Search for the cell housing the specified text and yield its (X, Y) center coordinate. 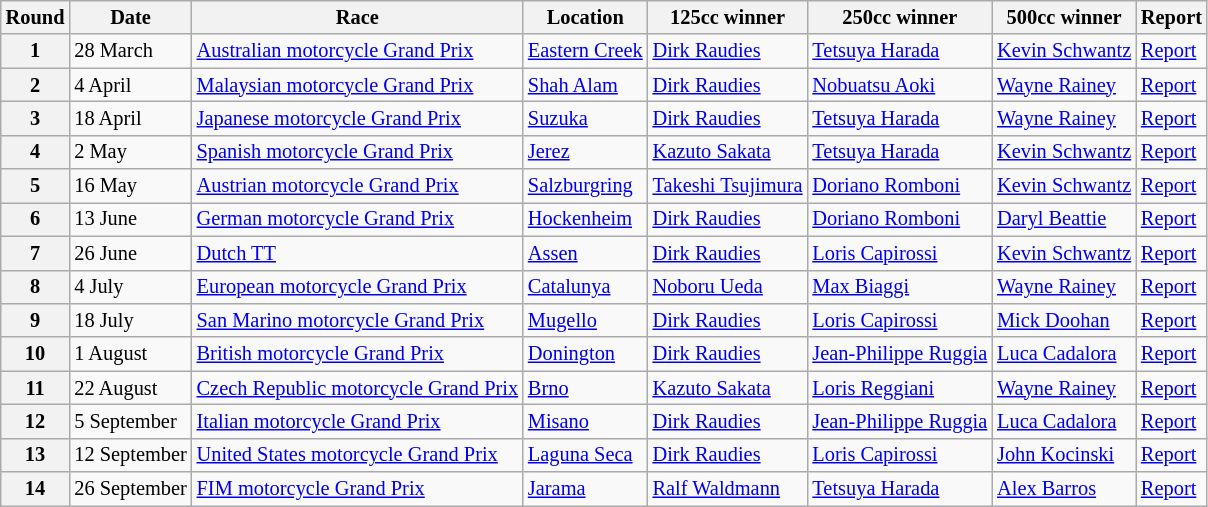
125cc winner (728, 17)
Italian motorcycle Grand Prix (358, 421)
5 September (130, 421)
British motorcycle Grand Prix (358, 354)
6 (36, 219)
Mugello (586, 320)
Noboru Ueda (728, 287)
Round (36, 17)
11 (36, 388)
German motorcycle Grand Prix (358, 219)
Austrian motorcycle Grand Prix (358, 186)
Czech Republic motorcycle Grand Prix (358, 388)
Japanese motorcycle Grand Prix (358, 118)
3 (36, 118)
13 June (130, 219)
10 (36, 354)
18 April (130, 118)
Max Biaggi (900, 287)
FIM motorcycle Grand Prix (358, 489)
Location (586, 17)
26 September (130, 489)
Donington (586, 354)
2 May (130, 152)
Ralf Waldmann (728, 489)
Daryl Beattie (1064, 219)
Dutch TT (358, 253)
United States motorcycle Grand Prix (358, 455)
16 May (130, 186)
4 July (130, 287)
12 (36, 421)
2 (36, 85)
4 (36, 152)
Spanish motorcycle Grand Prix (358, 152)
7 (36, 253)
Date (130, 17)
Takeshi Tsujimura (728, 186)
Malaysian motorcycle Grand Prix (358, 85)
Shah Alam (586, 85)
26 June (130, 253)
Misano (586, 421)
John Kocinski (1064, 455)
8 (36, 287)
Eastern Creek (586, 51)
Race (358, 17)
22 August (130, 388)
Laguna Seca (586, 455)
Alex Barros (1064, 489)
Nobuatsu Aoki (900, 85)
European motorcycle Grand Prix (358, 287)
18 July (130, 320)
San Marino motorcycle Grand Prix (358, 320)
Jerez (586, 152)
Loris Reggiani (900, 388)
Assen (586, 253)
Salzburgring (586, 186)
13 (36, 455)
9 (36, 320)
5 (36, 186)
14 (36, 489)
Suzuka (586, 118)
Catalunya (586, 287)
250cc winner (900, 17)
Australian motorcycle Grand Prix (358, 51)
Jarama (586, 489)
28 March (130, 51)
12 September (130, 455)
Mick Doohan (1064, 320)
Hockenheim (586, 219)
1 (36, 51)
500cc winner (1064, 17)
Brno (586, 388)
1 August (130, 354)
4 April (130, 85)
